Return the (X, Y) coordinate for the center point of the cell that contains the specified text.  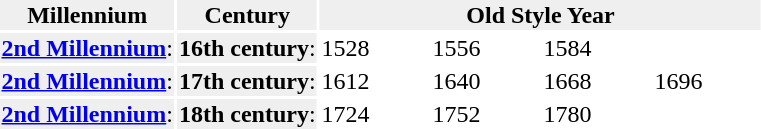
1528 (374, 48)
1780 (596, 114)
1584 (596, 48)
1724 (374, 114)
16th century: (247, 48)
1640 (485, 81)
1612 (374, 81)
1668 (596, 81)
17th century: (247, 81)
Century (247, 15)
1752 (485, 114)
1696 (707, 81)
1556 (485, 48)
18th century: (247, 114)
Old Style Year (540, 15)
Millennium (87, 15)
